Locate the cell with the specified text and output its (X, Y) center coordinate. 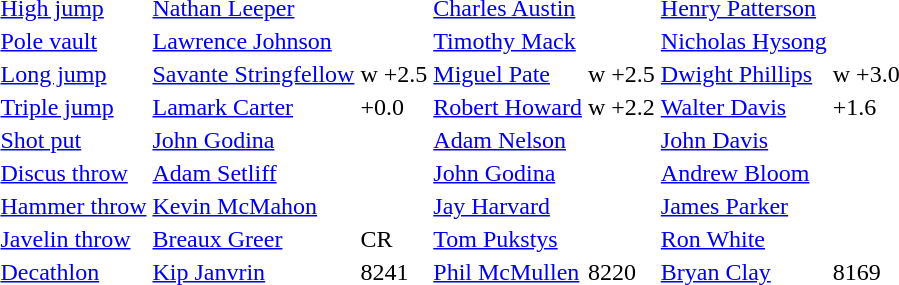
w +2.2 (621, 107)
+0.0 (394, 107)
CR (394, 239)
Adam Nelson (508, 140)
Breaux Greer (254, 239)
Timothy Mack (508, 41)
Nicholas Hysong (744, 41)
James Parker (744, 206)
Ron White (744, 239)
Adam Setliff (254, 173)
Savante Stringfellow (254, 74)
Kevin McMahon (254, 206)
Tom Pukstys (508, 239)
Lawrence Johnson (254, 41)
Lamark Carter (254, 107)
John Davis (744, 140)
Jay Harvard (508, 206)
Dwight Phillips (744, 74)
Andrew Bloom (744, 173)
Miguel Pate (508, 74)
Robert Howard (508, 107)
Walter Davis (744, 107)
